Pinpoint the cell where the given text exists, returning its (X, Y) midpoint coordinate. 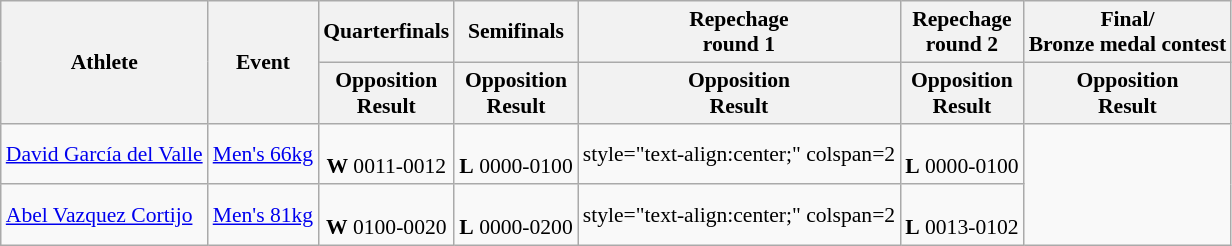
W 0100-0020 (386, 216)
Men's 81kg (264, 216)
Quarterfinals (386, 32)
Abel Vazquez Cortijo (104, 216)
L 0000-0200 (516, 216)
David García del Valle (104, 154)
Athlete (104, 62)
Repechage round 2 (962, 32)
Final/Bronze medal contest (1128, 32)
W 0011-0012 (386, 154)
L 0013-0102 (962, 216)
Event (264, 62)
Men's 66kg (264, 154)
Repechage round 1 (739, 32)
Semifinals (516, 32)
